Extract the (x, y) coordinate from the center of the cell holding the provided text.  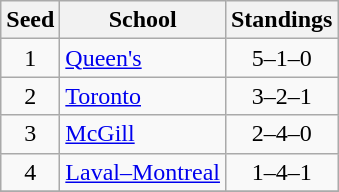
2 (30, 96)
1–4–1 (281, 172)
5–1–0 (281, 58)
Queen's (143, 58)
Laval–Montreal (143, 172)
1 (30, 58)
Seed (30, 20)
3 (30, 134)
Standings (281, 20)
McGill (143, 134)
4 (30, 172)
2–4–0 (281, 134)
School (143, 20)
3–2–1 (281, 96)
Toronto (143, 96)
